Output the (x, y) coordinate of the center of the cell containing the given text.  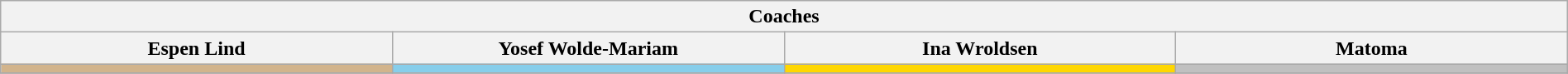
Yosef Wolde-Mariam (588, 48)
Matoma (1372, 48)
Coaches (784, 17)
Espen Lind (197, 48)
Ina Wroldsen (980, 48)
